Search for the cell housing the specified text and yield its [X, Y] center coordinate. 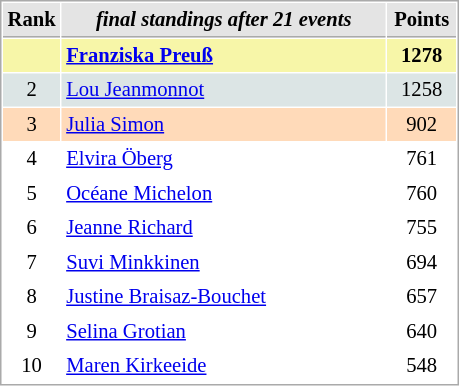
1278 [422, 56]
761 [422, 158]
902 [422, 124]
Franziska Preuß [224, 56]
Suvi Minkkinen [224, 262]
657 [422, 296]
Justine Braisaz-Bouchet [224, 296]
Océane Michelon [224, 194]
9 [32, 332]
640 [422, 332]
3 [32, 124]
final standings after 21 events [224, 20]
Lou Jeanmonnot [224, 90]
755 [422, 228]
Selina Grotian [224, 332]
Jeanne Richard [224, 228]
1258 [422, 90]
Points [422, 20]
Maren Kirkeeide [224, 366]
694 [422, 262]
5 [32, 194]
Elvira Öberg [224, 158]
10 [32, 366]
8 [32, 296]
4 [32, 158]
7 [32, 262]
760 [422, 194]
548 [422, 366]
6 [32, 228]
2 [32, 90]
Julia Simon [224, 124]
Rank [32, 20]
